Locate the cell with the specified text and output its (x, y) center coordinate. 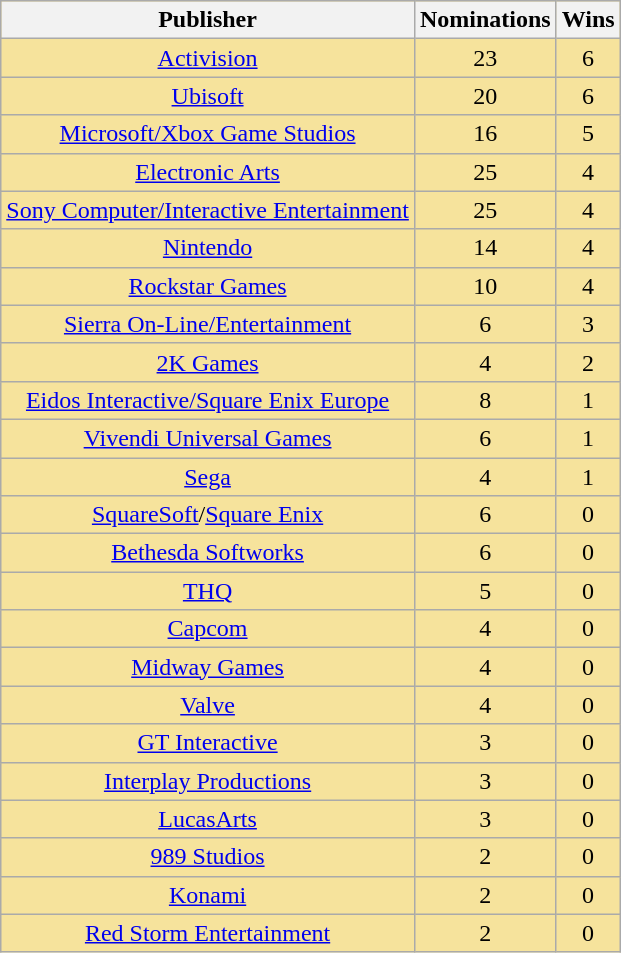
Nintendo (208, 248)
989 Studios (208, 857)
SquareSoft/Square Enix (208, 515)
Ubisoft (208, 96)
20 (485, 96)
Red Storm Entertainment (208, 933)
Electronic Arts (208, 172)
Microsoft/Xbox Game Studios (208, 134)
Nominations (485, 20)
LucasArts (208, 819)
2K Games (208, 362)
Konami (208, 895)
23 (485, 58)
8 (485, 400)
10 (485, 286)
Sega (208, 477)
Capcom (208, 629)
Rockstar Games (208, 286)
Valve (208, 705)
14 (485, 248)
Publisher (208, 20)
Interplay Productions (208, 781)
Eidos Interactive/Square Enix Europe (208, 400)
THQ (208, 591)
Vivendi Universal Games (208, 438)
Bethesda Softworks (208, 553)
Midway Games (208, 667)
16 (485, 134)
Activision (208, 58)
GT Interactive (208, 743)
Sierra On-Line/Entertainment (208, 324)
Wins (588, 20)
Sony Computer/Interactive Entertainment (208, 210)
